Return [X, Y] of the center of cell containing provided text 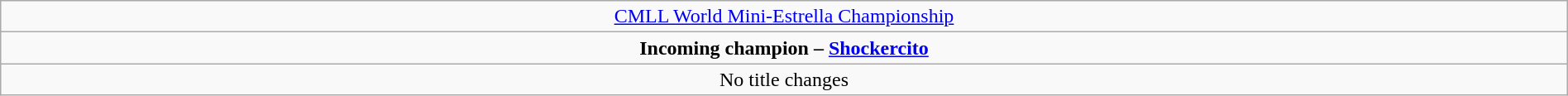
No title changes [784, 79]
CMLL World Mini-Estrella Championship [784, 17]
Incoming champion – Shockercito [784, 48]
